Search for the cell housing the specified text and yield its [x, y] center coordinate. 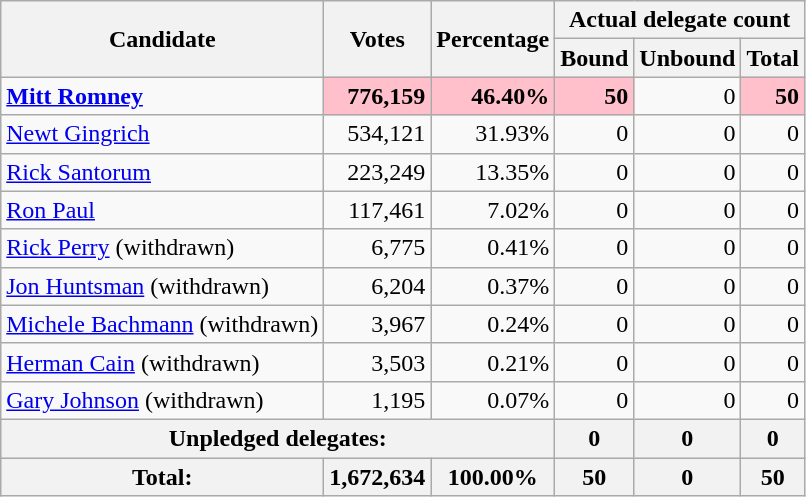
Bound [594, 58]
Herman Cain (withdrawn) [162, 362]
6,204 [378, 286]
Unpledged delegates: [278, 438]
Rick Santorum [162, 172]
Rick Perry (withdrawn) [162, 248]
776,159 [378, 96]
1,195 [378, 400]
Unbound [688, 58]
0.41% [493, 248]
3,503 [378, 362]
534,121 [378, 134]
Mitt Romney [162, 96]
13.35% [493, 172]
Ron Paul [162, 210]
Gary Johnson (withdrawn) [162, 400]
46.40% [493, 96]
Total [773, 58]
Candidate [162, 39]
0.37% [493, 286]
3,967 [378, 324]
117,461 [378, 210]
0.07% [493, 400]
100.00% [493, 477]
Votes [378, 39]
31.93% [493, 134]
Michele Bachmann (withdrawn) [162, 324]
0.21% [493, 362]
1,672,634 [378, 477]
Jon Huntsman (withdrawn) [162, 286]
0.24% [493, 324]
Percentage [493, 39]
Newt Gingrich [162, 134]
6,775 [378, 248]
Total: [162, 477]
223,249 [378, 172]
Actual delegate count [680, 20]
7.02% [493, 210]
